Output the (x, y) coordinate of the center of the cell containing the given text.  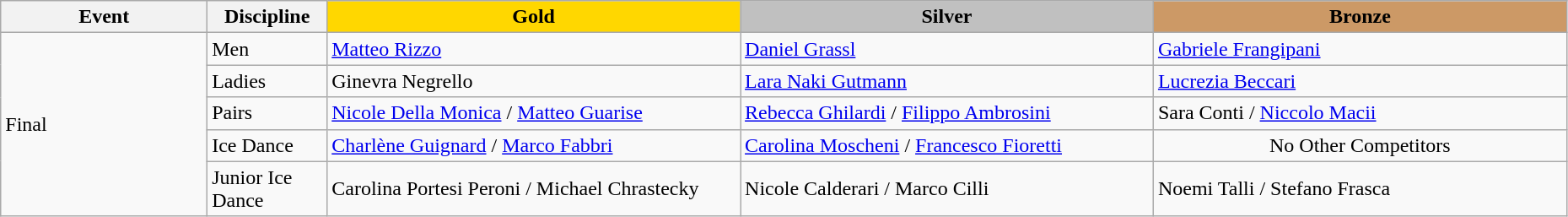
Nicole Calderari / Marco Cilli (947, 189)
Gold (534, 17)
No Other Competitors (1360, 145)
Final (105, 125)
Gabriele Frangipani (1360, 49)
Discipline (267, 17)
Event (105, 17)
Ice Dance (267, 145)
Daniel Grassl (947, 49)
Matteo Rizzo (534, 49)
Bronze (1360, 17)
Charlène Guignard / Marco Fabbri (534, 145)
Lara Naki Gutmann (947, 81)
Ladies (267, 81)
Junior Ice Dance (267, 189)
Nicole Della Monica / Matteo Guarise (534, 113)
Rebecca Ghilardi / Filippo Ambrosini (947, 113)
Lucrezia Beccari (1360, 81)
Carolina Portesi Peroni / Michael Chrastecky (534, 189)
Noemi Talli / Stefano Frasca (1360, 189)
Pairs (267, 113)
Sara Conti / Niccolo Macii (1360, 113)
Carolina Moscheni / Francesco Fioretti (947, 145)
Ginevra Negrello (534, 81)
Men (267, 49)
Silver (947, 17)
